Identify which cell holds the provided text, then report its [x, y] central coordinate. 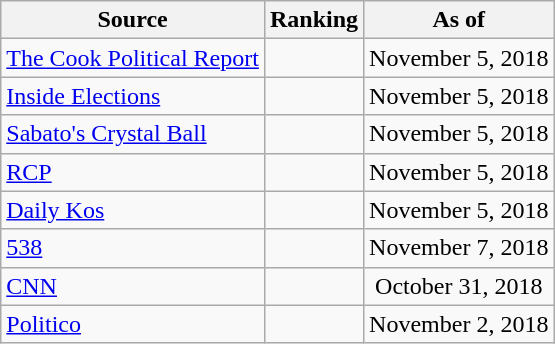
Source [133, 20]
538 [133, 248]
As of [459, 20]
Politico [133, 324]
November 2, 2018 [459, 324]
Sabato's Crystal Ball [133, 134]
CNN [133, 286]
Inside Elections [133, 96]
November 7, 2018 [459, 248]
Ranking [314, 20]
October 31, 2018 [459, 286]
Daily Kos [133, 210]
RCP [133, 172]
The Cook Political Report [133, 58]
